Provide the [X, Y] coordinate of the cell's center where the given text is located.  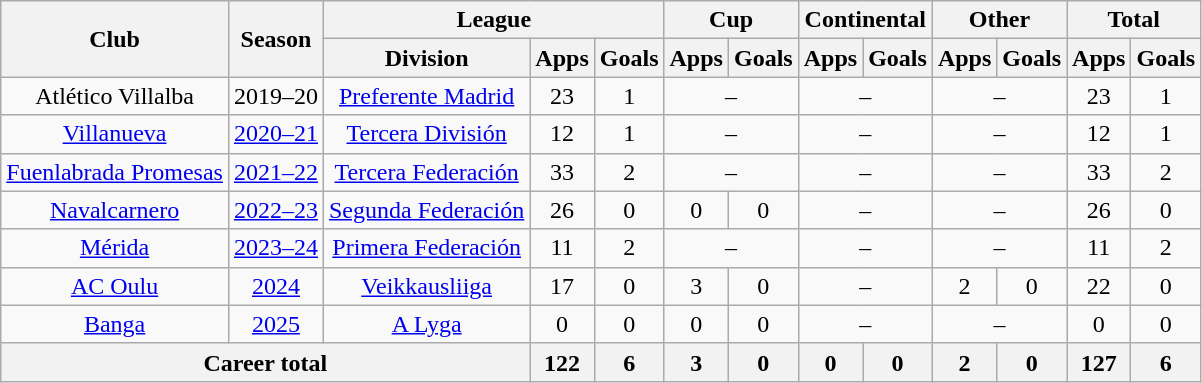
Other [999, 20]
Villanueva [115, 134]
Fuenlabrada Promesas [115, 172]
Career total [266, 362]
AC Oulu [115, 286]
2022–23 [276, 210]
2020–21 [276, 134]
Season [276, 39]
Atlético Villalba [115, 96]
Primera Federación [426, 248]
Navalcarnero [115, 210]
Segunda Federación [426, 210]
Mérida [115, 248]
2025 [276, 324]
2021–22 [276, 172]
Cup [731, 20]
Total [1134, 20]
Banga [115, 324]
Continental [865, 20]
Tercera Federación [426, 172]
122 [562, 362]
Veikkausliiga [426, 286]
2024 [276, 286]
2019–20 [276, 96]
Tercera División [426, 134]
A Lyga [426, 324]
127 [1099, 362]
17 [562, 286]
Preferente Madrid [426, 96]
Division [426, 58]
22 [1099, 286]
League [494, 20]
2023–24 [276, 248]
Club [115, 39]
